Output the [x, y] coordinate of the center of the cell containing the given text.  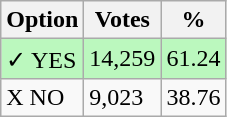
38.76 [194, 97]
% [194, 20]
14,259 [122, 59]
61.24 [194, 59]
✓ YES [42, 59]
Votes [122, 20]
Option [42, 20]
9,023 [122, 97]
X NO [42, 97]
